Output the (x, y) coordinate of the center of the cell containing the given text.  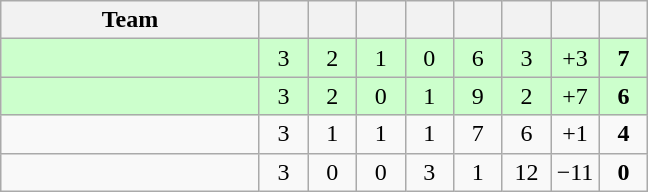
+7 (576, 96)
+3 (576, 58)
4 (624, 134)
+1 (576, 134)
−11 (576, 172)
12 (526, 172)
9 (478, 96)
Team (130, 20)
